Capture the cell that displays the provided text and extract its [x, y] central coordinate. 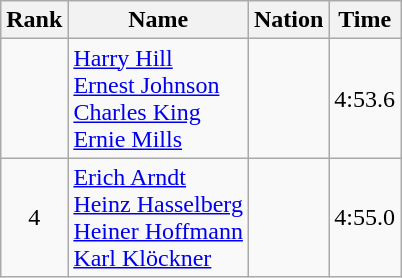
Nation [288, 20]
Name [158, 20]
Harry HillErnest JohnsonCharles KingErnie Mills [158, 98]
Rank [34, 20]
4 [34, 218]
4:55.0 [365, 218]
4:53.6 [365, 98]
Time [365, 20]
Erich ArndtHeinz HasselbergHeiner HoffmannKarl Klöckner [158, 218]
